Return [X, Y] of the center of cell containing provided text 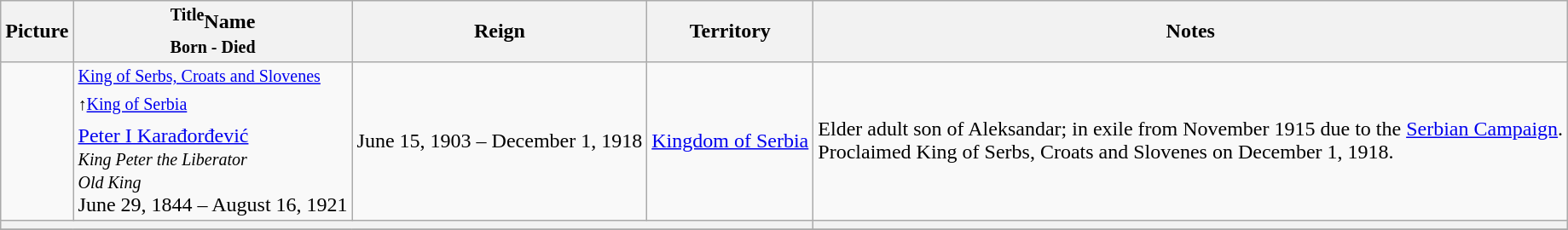
Kingdom of Serbia [730, 141]
TitleNameBorn - Died [213, 32]
King of Serbs, Croats and Slovenes↑King of SerbiaPeter I KarađorđevićKing Peter the LiberatorOld King June 29, 1844 – August 16, 1921 [213, 141]
June 15, 1903 – December 1, 1918 [500, 141]
Reign [500, 32]
Notes [1190, 32]
Picture [38, 32]
Territory [730, 32]
